Capture the cell that displays the provided text and extract its [X, Y] central coordinate. 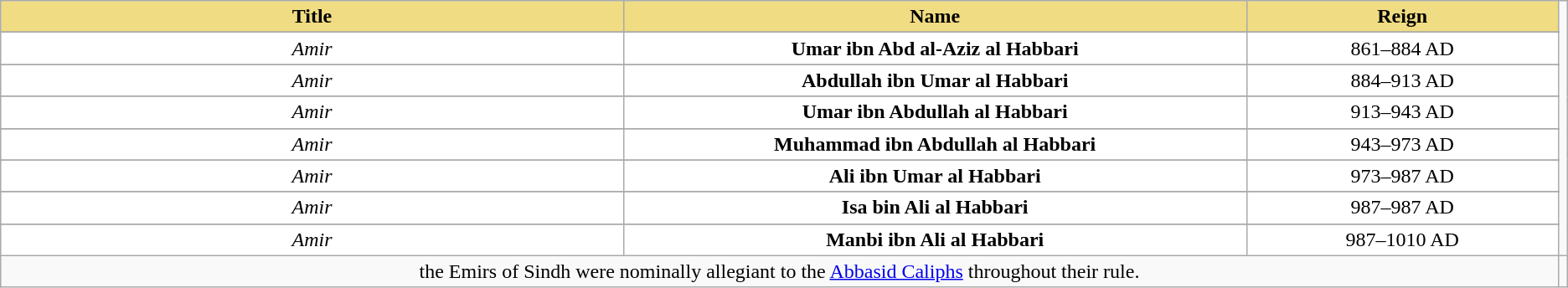
943–973 AD [1402, 144]
Abdullah ibn Umar al Habbari [935, 80]
987–1010 AD [1402, 239]
913–943 AD [1402, 112]
Isa bin Ali al Habbari [935, 208]
Manbi ibn Ali al Habbari [935, 239]
Ali ibn Umar al Habbari [935, 176]
884–913 AD [1402, 80]
973–987 AD [1402, 176]
987–987 AD [1402, 208]
861–884 AD [1402, 49]
Umar ibn Abdullah al Habbari [935, 112]
Muhammad ibn Abdullah al Habbari [935, 144]
the Emirs of Sindh were nominally allegiant to the Abbasid Caliphs throughout their rule. [779, 271]
Title [312, 17]
Name [935, 17]
Reign [1402, 17]
Umar ibn Abd al-Aziz al Habbari [935, 49]
